Return [x, y] of the center of cell containing provided text 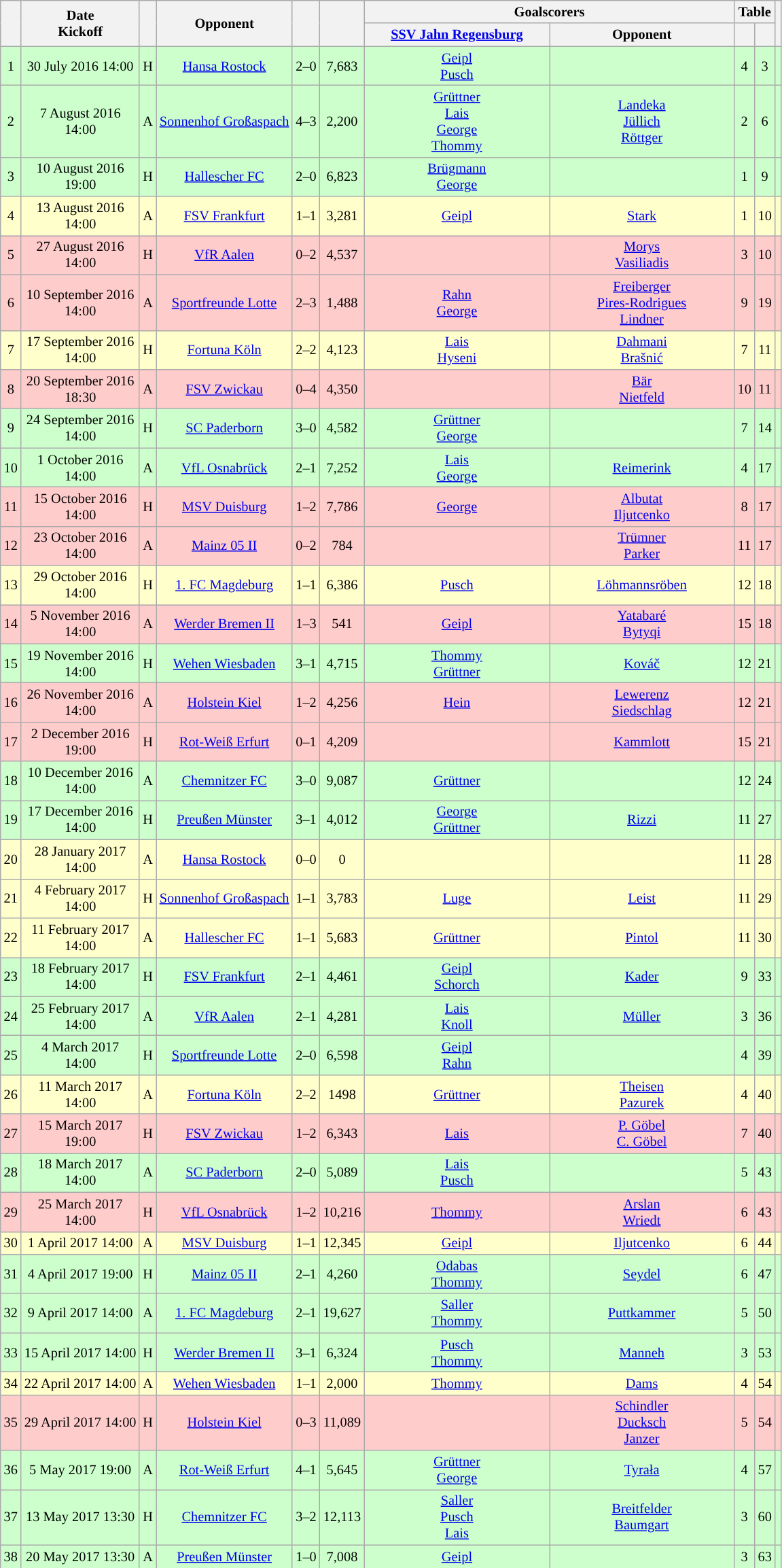
26 [11, 1094]
3,281 [342, 216]
0–3 [306, 1423]
4,537 [342, 255]
4,582 [342, 428]
4 February 2017 14:00 [80, 899]
24 September 2016 14:00 [80, 428]
53 [765, 1353]
George [457, 506]
Saller Pusch Lais [457, 1517]
Goalscorers [549, 12]
27 August 2016 14:00 [80, 255]
9 April 2017 14:00 [80, 1313]
Geipl Schorch [457, 977]
5,089 [342, 1172]
Kováč [641, 663]
SSV Jahn Regensburg [457, 35]
4,715 [342, 663]
19 November 2016 14:00 [80, 663]
Freiberger Pires-Rodrigues Lindner [641, 302]
35 [11, 1423]
6,343 [342, 1134]
Puttkammer [641, 1313]
7,252 [342, 468]
12,113 [342, 1517]
4,260 [342, 1274]
Dahmani Brašnić [641, 350]
2 December 2016 19:00 [80, 742]
1–3 [306, 624]
Hein [457, 702]
Dams [641, 1383]
19,627 [342, 1313]
20 September 2016 18:30 [80, 389]
22 [11, 937]
15 March 2017 19:00 [80, 1134]
5 November 2016 14:00 [80, 624]
10 September 2016 14:00 [80, 302]
Reimerink [641, 468]
4,461 [342, 977]
DateKickoff [80, 23]
15 October 2016 14:00 [80, 506]
Grüttner Lais George Thommy [457, 121]
1 April 2017 14:00 [80, 1243]
28 January 2017 14:00 [80, 859]
37 [11, 1517]
3,783 [342, 899]
17 September 2016 14:00 [80, 350]
13 August 2016 14:00 [80, 216]
Brügmann George [457, 177]
5,683 [342, 937]
Kader [641, 977]
Yatabaré Bytyqi [641, 624]
Bär Nietfeld [641, 389]
11 March 2017 14:00 [80, 1094]
Müller [641, 1016]
5 May 2017 19:00 [80, 1470]
4,012 [342, 820]
30 July 2016 14:00 [80, 66]
29 April 2017 14:00 [80, 1423]
4,281 [342, 1016]
25 March 2017 14:00 [80, 1212]
Albutat Iljutcenko [641, 506]
4,350 [342, 389]
Pusch [457, 585]
13 [11, 585]
4,256 [342, 702]
18 March 2017 14:00 [80, 1172]
34 [11, 1383]
6,823 [342, 177]
1498 [342, 1094]
541 [342, 624]
Manneh [641, 1353]
4–3 [306, 121]
63 [765, 1556]
Leist [641, 899]
Lais George [457, 468]
60 [765, 1517]
Löhmannsröben [641, 585]
9,087 [342, 781]
7,683 [342, 66]
20 May 2017 13:30 [80, 1556]
Lewerenz Siedschlag [641, 702]
25 February 2017 14:00 [80, 1016]
39 [765, 1055]
23 October 2016 14:00 [80, 546]
Lais Knoll [457, 1016]
31 [11, 1274]
47 [765, 1274]
17 December 2016 14:00 [80, 820]
Seydel [641, 1274]
12,345 [342, 1243]
1 October 2016 14:00 [80, 468]
10 August 2016 19:00 [80, 177]
Tyrała [641, 1470]
4,123 [342, 350]
Table [755, 12]
Morys Vasiliadis [641, 255]
22 April 2017 14:00 [80, 1383]
3–2 [306, 1517]
4 April 2017 19:00 [80, 1274]
1–0 [306, 1556]
2–3 [306, 302]
57 [765, 1470]
Arslan Wriedt [641, 1212]
26 November 2016 14:00 [80, 702]
11 February 2017 14:00 [80, 937]
50 [765, 1313]
P. Göbel C. Göbel [641, 1134]
Theisen Pazurek [641, 1094]
10 December 2016 14:00 [80, 781]
25 [11, 1055]
2,000 [342, 1383]
784 [342, 546]
38 [11, 1556]
Rizzi [641, 820]
23 [11, 977]
Geipl Rahn [457, 1055]
Odabas Thommy [457, 1274]
10,216 [342, 1212]
Kammlott [641, 742]
Pintol [641, 937]
16 [11, 702]
4 March 2017 14:00 [80, 1055]
Breitfelder Baumgart [641, 1517]
Lais Hyseni [457, 350]
44 [765, 1243]
29 October 2016 14:00 [80, 585]
Lais Pusch [457, 1172]
7,786 [342, 506]
4–1 [306, 1470]
6,324 [342, 1353]
Landeka Jüllich Röttger [641, 121]
Geipl Pusch [457, 66]
Saller Thommy [457, 1313]
4,209 [342, 742]
32 [11, 1313]
Rahn George [457, 302]
6,386 [342, 585]
18 February 2017 14:00 [80, 977]
13 May 2017 13:30 [80, 1517]
Iljutcenko [641, 1243]
Lais [457, 1134]
2,200 [342, 121]
Trümner Parker [641, 546]
5,645 [342, 1470]
0–4 [306, 389]
Pusch Thommy [457, 1353]
11,089 [342, 1423]
1,488 [342, 302]
6,598 [342, 1055]
Stark [641, 216]
7 August 2016 14:00 [80, 121]
20 [11, 859]
Thommy Grüttner [457, 663]
0–0 [306, 859]
Schindler Ducksch Janzer [641, 1423]
George Grüttner [457, 820]
7,008 [342, 1556]
Luge [457, 899]
15 April 2017 14:00 [80, 1353]
0–1 [306, 742]
0 [342, 859]
